For the text-containing cell, return its midpoint in [x, y] coordinate format. 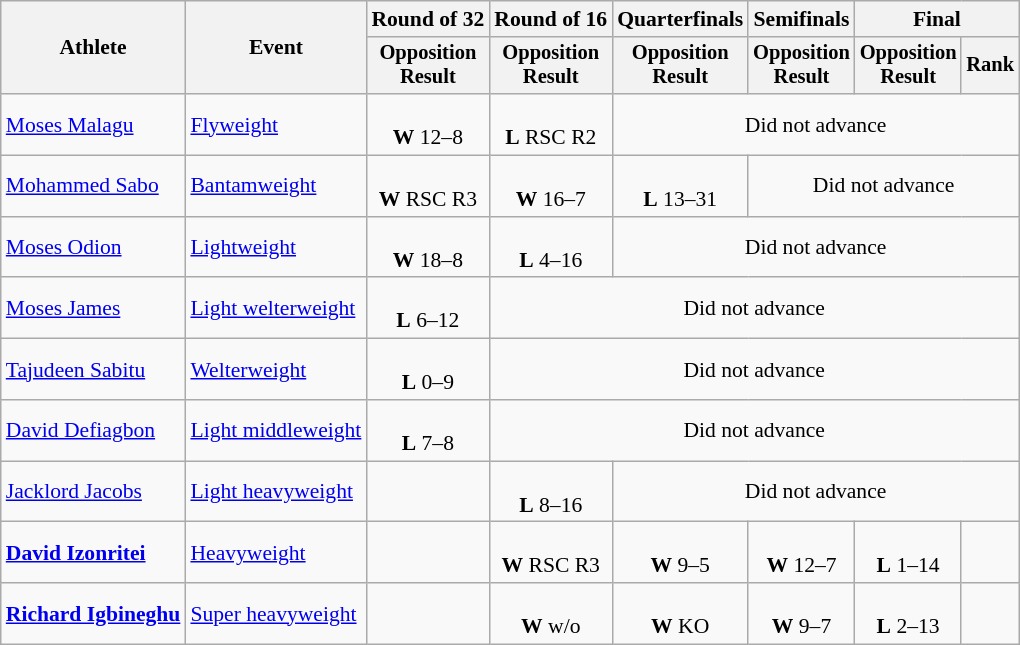
Final [937, 19]
Light welterweight [276, 308]
W 12–7 [802, 552]
Moses Malagu [94, 124]
W w/o [550, 614]
L 2–13 [908, 614]
David Izonritei [94, 552]
L 7–8 [428, 430]
Jacklord Jacobs [94, 492]
Moses James [94, 308]
Round of 32 [428, 19]
Athlete [94, 48]
W 9–5 [680, 552]
Event [276, 48]
L RSC R2 [550, 124]
Round of 16 [550, 19]
L 1–14 [908, 552]
Heavyweight [276, 552]
Moses Odion [94, 248]
W 18–8 [428, 248]
Tajudeen Sabitu [94, 370]
Light heavyweight [276, 492]
W 12–8 [428, 124]
Light middleweight [276, 430]
L 13–31 [680, 186]
W 16–7 [550, 186]
David Defiagbon [94, 430]
L 0–9 [428, 370]
Semifinals [802, 19]
Super heavyweight [276, 614]
Mohammed Sabo [94, 186]
Lightweight [276, 248]
Rank [990, 66]
W KO [680, 614]
L 8–16 [550, 492]
Welterweight [276, 370]
L 4–16 [550, 248]
W 9–7 [802, 614]
Bantamweight [276, 186]
Richard Igbineghu [94, 614]
Flyweight [276, 124]
L 6–12 [428, 308]
Quarterfinals [680, 19]
